Find where the given text appears and provide that cell's center as (X, Y) coordinate. 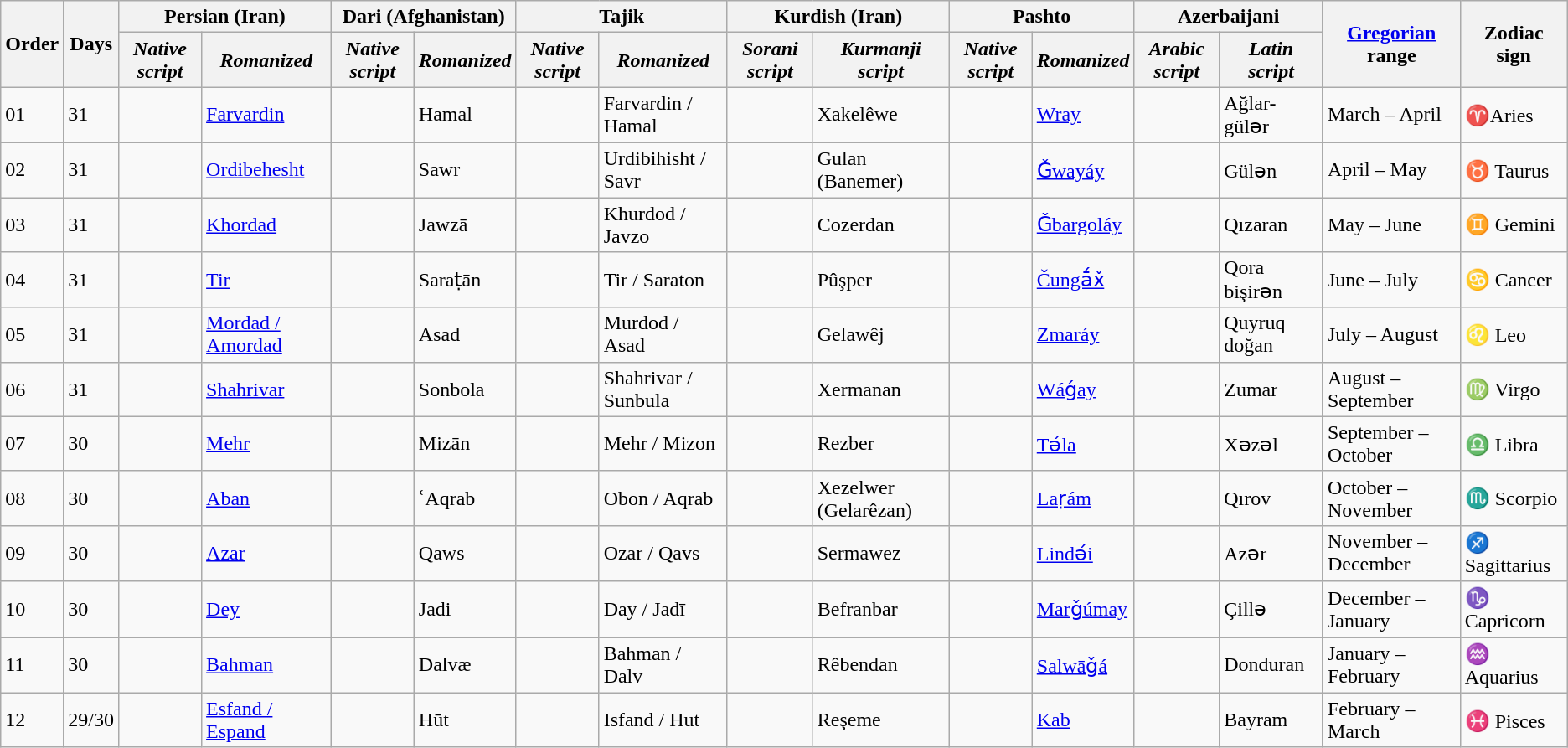
Qora bişirən (1271, 280)
Zmaráy (1083, 335)
Azerbaijani (1228, 17)
May – June (1391, 224)
Qırov (1271, 498)
Mehr (266, 444)
Jadi (465, 610)
06 (32, 389)
03 (32, 224)
Xəzəl (1271, 444)
Tajik (622, 17)
Sawr (465, 169)
ʿAqrab (465, 498)
Shahrivar / Sunbula (663, 389)
June – July (1391, 280)
Lindә́i (1083, 553)
Order (32, 44)
January – February (1391, 665)
Pûşper (881, 280)
Laṛám (1083, 498)
♌️ Leo (1514, 335)
♑️ Capricorn (1514, 610)
12 (32, 720)
Ǧwayáy (1083, 169)
Dari (Afghanistan) (424, 17)
Ordibehesht (266, 169)
March – April (1391, 116)
11 (32, 665)
Dey (266, 610)
September – October (1391, 444)
♒️ Aquarius (1514, 665)
Quyruq doğan (1271, 335)
Hūt (465, 720)
Xermanan (881, 389)
02 (32, 169)
Pashto (1042, 17)
Gelawêj (881, 335)
Sonbola (465, 389)
Latin script (1271, 60)
Day / Jadī (663, 610)
Čungā́x̌ (1083, 280)
November – December (1391, 553)
♊️ Gemini (1514, 224)
Xakelêwe (881, 116)
Salwāǧá (1083, 665)
10 (32, 610)
Qızaran (1271, 224)
Ǧbargoláy (1083, 224)
♐️ Sagittarius (1514, 553)
♈️Aries (1514, 116)
Xezelwer (Gelarêzan) (881, 498)
Esfand / Espand (266, 720)
08 (32, 498)
♋️ Cancer (1514, 280)
Khurdod / Javzo (663, 224)
♉️ Taurus (1514, 169)
Mehr / Mizon (663, 444)
Persian (Iran) (225, 17)
Obon / Aqrab (663, 498)
Jawzā (465, 224)
February – March (1391, 720)
Reşeme (881, 720)
Farvardin / Hamal (663, 116)
04 (32, 280)
Gulan (Banemer) (881, 169)
♓️ Pisces (1514, 720)
Aban (266, 498)
Bahman (266, 665)
Cozerdan (881, 224)
Sermawez (881, 553)
♍️ Virgo (1514, 389)
Azar (266, 553)
Ozar / Qavs (663, 553)
♎️ Libra (1514, 444)
Azər (1271, 553)
October – November (1391, 498)
Befranbar (881, 610)
29/30 (91, 720)
Hamal (465, 116)
Ağlar-gülər (1271, 116)
Qaws (465, 553)
Kurdish (Iran) (838, 17)
Donduran (1271, 665)
Wáǵay (1083, 389)
Zodiac sign (1514, 44)
Gülən (1271, 169)
Zumar (1271, 389)
December – January (1391, 610)
Mizān (465, 444)
Kab (1083, 720)
Days (91, 44)
♏️ Scorpio (1514, 498)
Bayram (1271, 720)
Çillə (1271, 610)
Asad (465, 335)
Khordad (266, 224)
Farvardin (266, 116)
Bahman / Dalv (663, 665)
Shahrivar (266, 389)
05 (32, 335)
01 (32, 116)
Isfand / Hut (663, 720)
Sorani script (770, 60)
Rezber (881, 444)
Murdod / Asad (663, 335)
April – May (1391, 169)
August – September (1391, 389)
Marǧúmay (1083, 610)
Tir (266, 280)
Wray (1083, 116)
Urdibihisht / Savr (663, 169)
Kurmanji script (881, 60)
Dalvæ (465, 665)
Tir / Saraton (663, 280)
Mordad / Amordad (266, 335)
Rêbendan (881, 665)
09 (32, 553)
Saraṭān (465, 280)
Gregorian range (1391, 44)
07 (32, 444)
Tә́la (1083, 444)
July – August (1391, 335)
Arabic script (1177, 60)
